Output the [X, Y] coordinate of the center of the cell containing the given text.  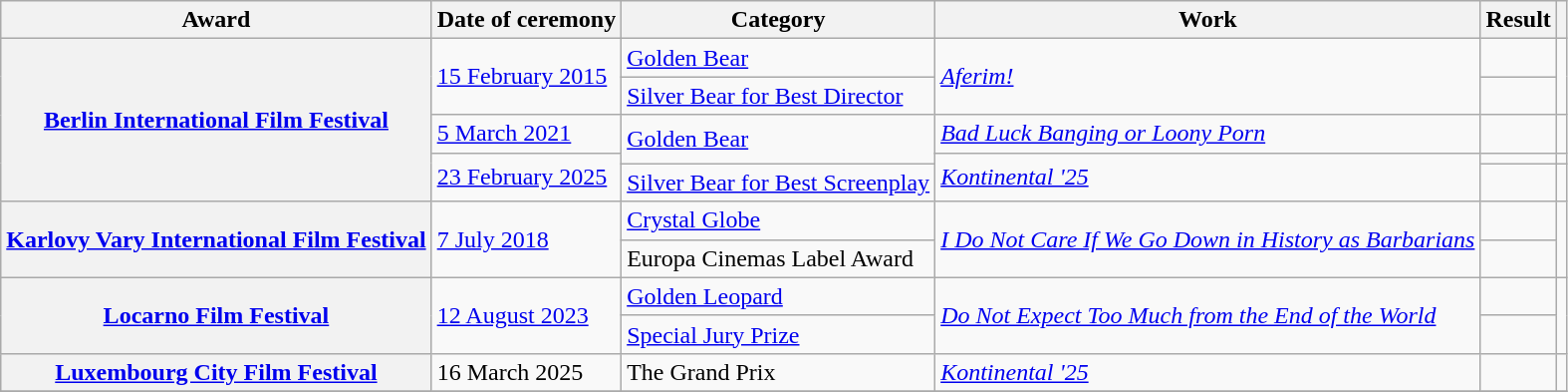
Special Jury Prize [779, 334]
Silver Bear for Best Screenplay [779, 183]
Golden Leopard [779, 296]
Luxembourg City Film Festival [216, 372]
15 February 2015 [526, 77]
Category [779, 20]
Aferim! [1207, 77]
16 March 2025 [526, 372]
7 July 2018 [526, 239]
12 August 2023 [526, 315]
Bad Luck Banging or Loony Porn [1207, 134]
Silver Bear for Best Director [779, 96]
Karlovy Vary International Film Festival [216, 239]
5 March 2021 [526, 134]
Europa Cinemas Label Award [779, 258]
Crystal Globe [779, 220]
Work [1207, 20]
Award [216, 20]
Do Not Expect Too Much from the End of the World [1207, 315]
Date of ceremony [526, 20]
The Grand Prix [779, 372]
Result [1518, 20]
Locarno Film Festival [216, 315]
23 February 2025 [526, 178]
I Do Not Care If We Go Down in History as Barbarians [1207, 239]
Berlin International Film Festival [216, 120]
